Return (x, y) of the center of cell containing provided text 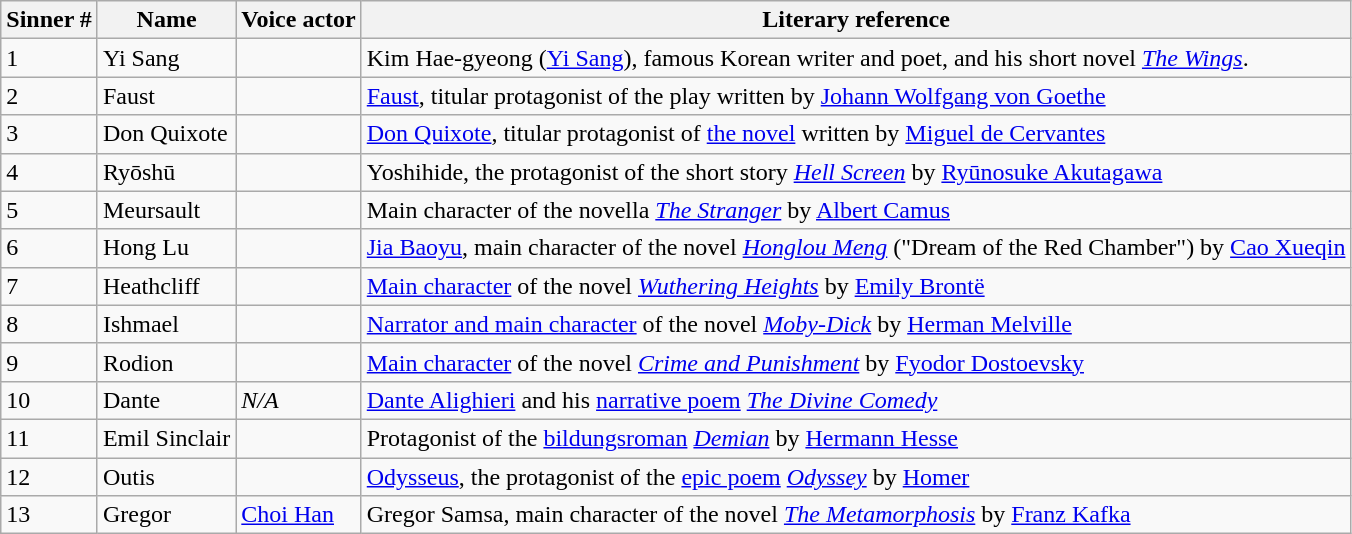
Literary reference (856, 20)
5 (50, 210)
Heathcliff (166, 286)
Sinner # (50, 20)
12 (50, 477)
Main character of the novella The Stranger by Albert Camus (856, 210)
9 (50, 362)
11 (50, 438)
2 (50, 96)
Emil Sinclair (166, 438)
10 (50, 400)
Main character of the novel Crime and Punishment by Fyodor Dostoevsky (856, 362)
Ishmael (166, 324)
3 (50, 134)
Kim Hae-gyeong (Yi Sang), famous Korean writer and poet, and his short novel The Wings. (856, 58)
Don Quixote, titular protagonist of the novel written by Miguel de Cervantes (856, 134)
8 (50, 324)
N/A (298, 400)
Outis (166, 477)
Jia Baoyu, main character of the novel Honglou Meng ("Dream of the Red Chamber") by Cao Xueqin (856, 248)
4 (50, 172)
7 (50, 286)
Odysseus, the protagonist of the epic poem Odyssey by Homer (856, 477)
Narrator and main character of the novel Moby-Dick by Herman Melville (856, 324)
Choi Han (298, 515)
Protagonist of the bildungsroman Demian by Hermann Hesse (856, 438)
Yoshihide, the protagonist of the short story Hell Screen by Ryūnosuke Akutagawa (856, 172)
Name (166, 20)
13 (50, 515)
Main character of the novel Wuthering Heights by Emily Brontë (856, 286)
Dante Alighieri and his narrative poem The Divine Comedy (856, 400)
Ryōshū (166, 172)
6 (50, 248)
Meursault (166, 210)
Faust, titular protagonist of the play written by Johann Wolfgang von Goethe (856, 96)
Gregor Samsa, main character of the novel The Metamorphosis by Franz Kafka (856, 515)
Hong Lu (166, 248)
Gregor (166, 515)
Rodion (166, 362)
Dante (166, 400)
Yi Sang (166, 58)
Voice actor (298, 20)
Faust (166, 96)
1 (50, 58)
Don Quixote (166, 134)
